Output the (X, Y) coordinate of the center of the cell containing the given text.  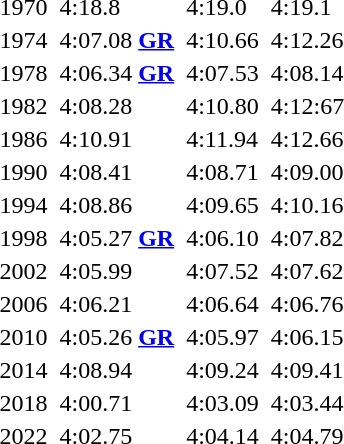
4:10.91 (117, 139)
4:08.71 (223, 172)
4:11.94 (223, 139)
4:07.53 (223, 73)
4:07.08 GR (117, 40)
4:05.99 (117, 271)
4:08.94 (117, 370)
4:08.86 (117, 205)
4:05.26 GR (117, 337)
4:06.21 (117, 304)
4:10.66 (223, 40)
4:06.64 (223, 304)
4:09.65 (223, 205)
4:05.27 GR (117, 238)
4:03.09 (223, 403)
4:09.24 (223, 370)
4:00.71 (117, 403)
4:08.28 (117, 106)
4:05.97 (223, 337)
4:07.52 (223, 271)
4:10.80 (223, 106)
4:06.10 (223, 238)
4:06.34 GR (117, 73)
4:08.41 (117, 172)
